Return the (x, y) coordinate for the center point of the cell that contains the specified text.  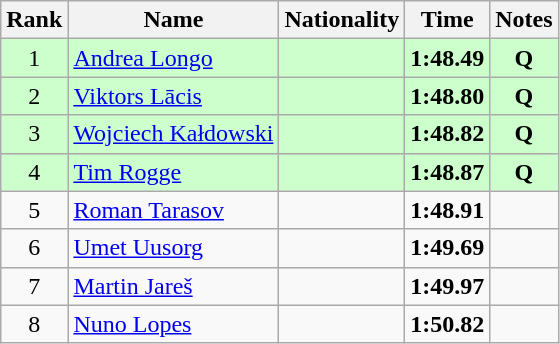
Tim Rogge (174, 172)
Viktors Lācis (174, 96)
1:49.97 (448, 286)
1:48.49 (448, 58)
1:48.82 (448, 134)
1:50.82 (448, 324)
Name (174, 20)
Martin Jareš (174, 286)
Nationality (342, 20)
Notes (524, 20)
6 (34, 248)
Wojciech Kałdowski (174, 134)
8 (34, 324)
1:48.87 (448, 172)
1:48.91 (448, 210)
1:48.80 (448, 96)
4 (34, 172)
Andrea Longo (174, 58)
2 (34, 96)
Nuno Lopes (174, 324)
Rank (34, 20)
1:49.69 (448, 248)
Umet Uusorg (174, 248)
1 (34, 58)
3 (34, 134)
Roman Tarasov (174, 210)
5 (34, 210)
7 (34, 286)
Time (448, 20)
